Search for the cell housing the specified text and yield its (x, y) center coordinate. 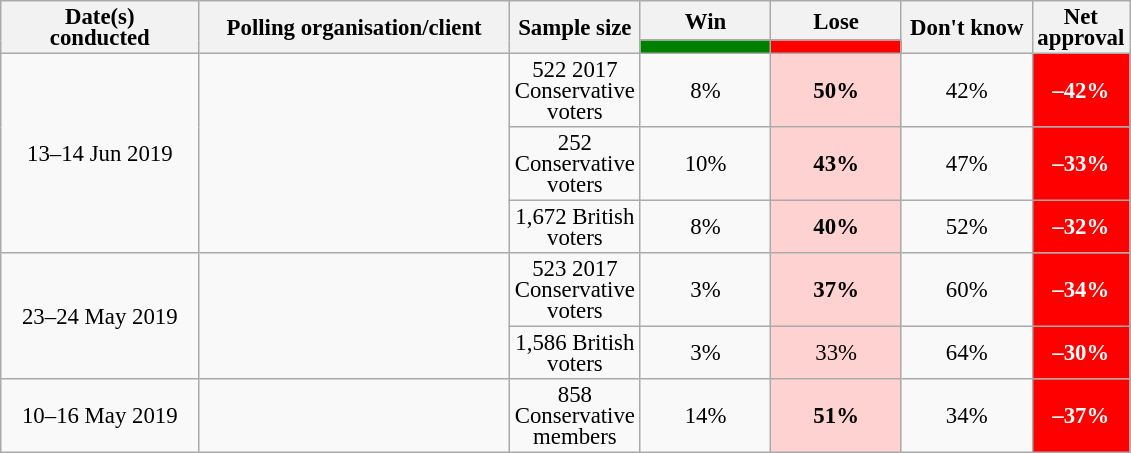
52% (966, 228)
23–24 May 2019 (100, 316)
60% (966, 290)
33% (836, 354)
10% (706, 164)
–30% (1081, 354)
Net approval (1081, 28)
64% (966, 354)
50% (836, 91)
523 2017 Conservative voters (574, 290)
40% (836, 228)
47% (966, 164)
Sample size (574, 28)
13–14 Jun 2019 (100, 154)
–42% (1081, 91)
42% (966, 91)
Don't know (966, 28)
37% (836, 290)
Win (706, 20)
Polling organisation/client (354, 28)
Lose (836, 20)
Date(s)conducted (100, 28)
43% (836, 164)
1,672 British voters (574, 228)
1,586 British voters (574, 354)
–32% (1081, 228)
252 Conservative voters (574, 164)
–34% (1081, 290)
–33% (1081, 164)
522 2017 Conservative voters (574, 91)
